Detect which cell encompasses the target text, then output its [x, y] center coordinate. 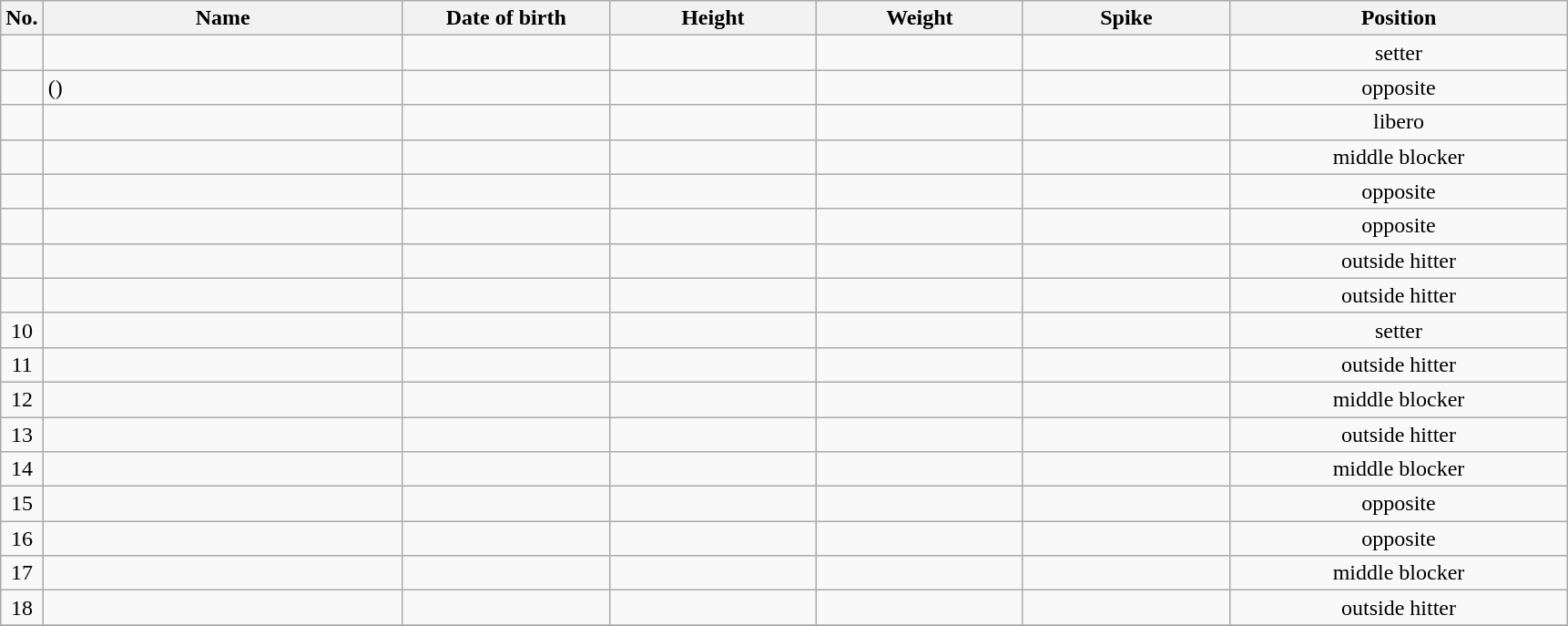
14 [22, 469]
18 [22, 608]
Date of birth [506, 18]
Name [222, 18]
Weight [920, 18]
libero [1399, 122]
Position [1399, 18]
16 [22, 539]
15 [22, 504]
() [222, 87]
17 [22, 573]
11 [22, 364]
12 [22, 399]
10 [22, 330]
Height [712, 18]
13 [22, 435]
No. [22, 18]
Spike [1125, 18]
